Identify which cell holds the provided text, then report its (X, Y) central coordinate. 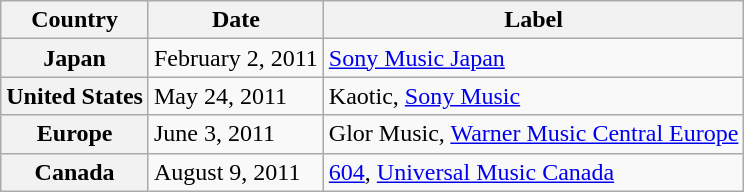
Label (534, 20)
Europe (75, 134)
Country (75, 20)
604, Universal Music Canada (534, 172)
United States (75, 96)
May 24, 2011 (236, 96)
Japan (75, 58)
August 9, 2011 (236, 172)
Canada (75, 172)
Date (236, 20)
June 3, 2011 (236, 134)
Kaotic, Sony Music (534, 96)
February 2, 2011 (236, 58)
Glor Music, Warner Music Central Europe (534, 134)
Sony Music Japan (534, 58)
